Find where the given text appears and provide that cell's center as [x, y] coordinate. 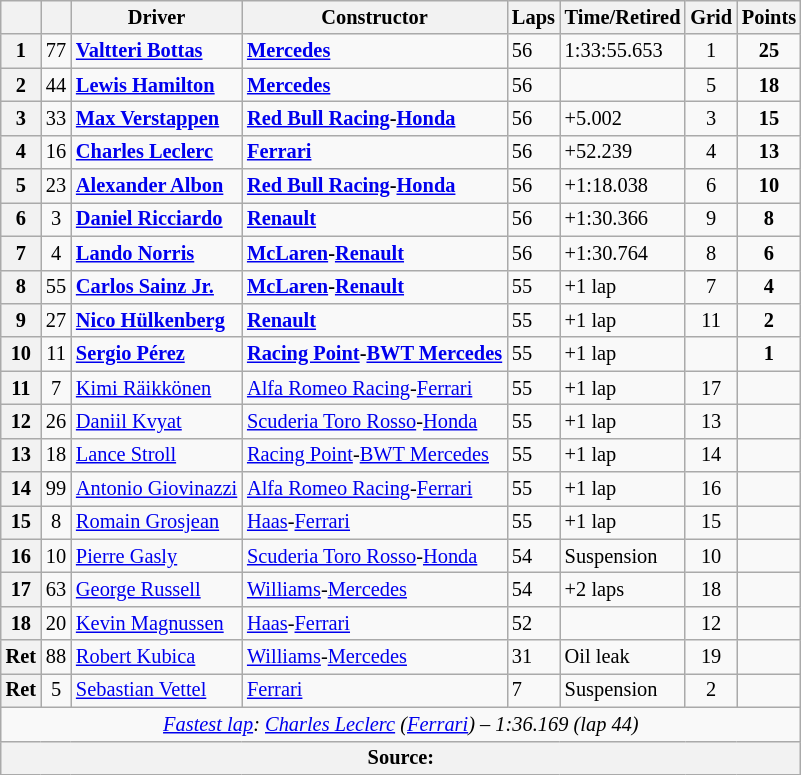
27 [56, 320]
Robert Kubica [156, 657]
Driver [156, 17]
31 [534, 657]
33 [56, 118]
+5.002 [623, 118]
Daniil Kvyat [156, 421]
Sebastian Vettel [156, 690]
Kevin Magnussen [156, 623]
23 [56, 186]
Charles Leclerc [156, 152]
19 [711, 657]
52 [534, 623]
99 [56, 489]
1:33:55.653 [623, 51]
George Russell [156, 589]
Grid [711, 17]
Valtteri Bottas [156, 51]
Max Verstappen [156, 118]
Kimi Räikkönen [156, 388]
Romain Grosjean [156, 522]
63 [56, 589]
26 [56, 421]
Points [769, 17]
Alexander Albon [156, 186]
Oil leak [623, 657]
Daniel Ricciardo [156, 219]
Pierre Gasly [156, 556]
Fastest lap: Charles Leclerc (Ferrari) – 1:36.169 (lap 44) [401, 724]
Constructor [374, 17]
77 [56, 51]
+52.239 [623, 152]
+2 laps [623, 589]
Sergio Pérez [156, 354]
Antonio Giovinazzi [156, 489]
Source: [401, 758]
44 [56, 85]
Carlos Sainz Jr. [156, 287]
25 [769, 51]
Laps [534, 17]
+1:18.038 [623, 186]
+1:30.366 [623, 219]
Nico Hülkenberg [156, 320]
Lewis Hamilton [156, 85]
Lando Norris [156, 253]
Time/Retired [623, 17]
20 [56, 623]
+1:30.764 [623, 253]
Lance Stroll [156, 455]
88 [56, 657]
